From the cell containing the given text, extract its center point as (X, Y) coordinate. 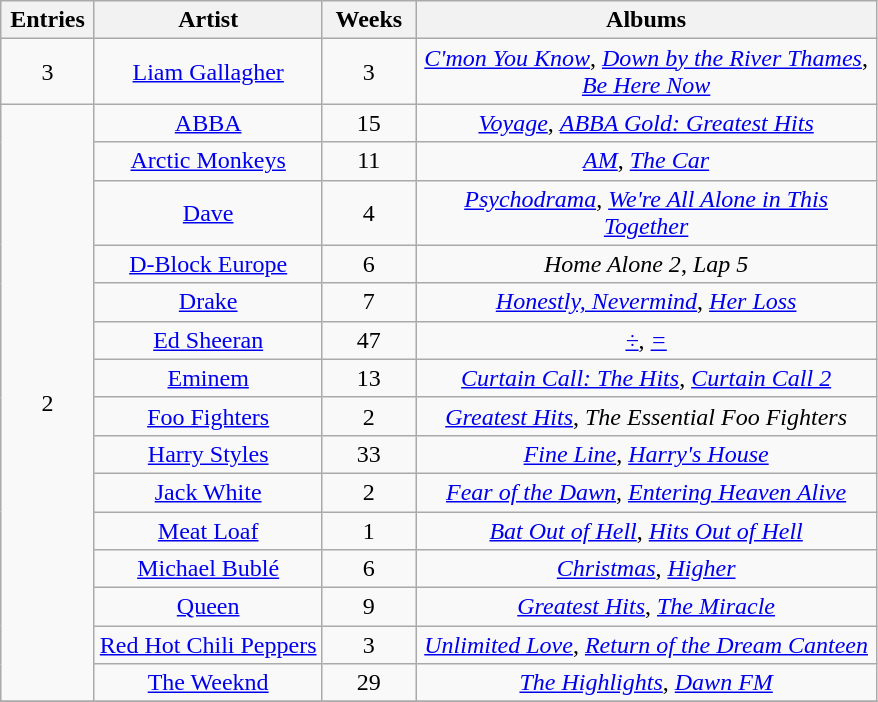
Drake (208, 302)
7 (369, 302)
÷, = (646, 340)
11 (369, 161)
Fear of the Dawn, Entering Heaven Alive (646, 492)
Foo Fighters (208, 416)
Queen (208, 607)
AM, The Car (646, 161)
Meat Loaf (208, 531)
13 (369, 378)
Entries (48, 20)
Artist (208, 20)
Jack White (208, 492)
The Weeknd (208, 683)
The Highlights, Dawn FM (646, 683)
Dave (208, 212)
Greatest Hits, The Essential Foo Fighters (646, 416)
Red Hot Chili Peppers (208, 645)
9 (369, 607)
Fine Line, Harry's House (646, 454)
Unlimited Love, Return of the Dream Canteen (646, 645)
Greatest Hits, The Miracle (646, 607)
Christmas, Higher (646, 569)
C'mon You Know, Down by the River Thames, Be Here Now (646, 72)
ABBA (208, 123)
Harry Styles (208, 454)
1 (369, 531)
Curtain Call: The Hits, Curtain Call 2 (646, 378)
Voyage, ABBA Gold: Greatest Hits (646, 123)
Liam Gallagher (208, 72)
Ed Sheeran (208, 340)
Honestly, Nevermind, Her Loss (646, 302)
Bat Out of Hell, Hits Out of Hell (646, 531)
Psychodrama, We're All Alone in This Together (646, 212)
D-Block Europe (208, 264)
Eminem (208, 378)
Arctic Monkeys (208, 161)
33 (369, 454)
29 (369, 683)
4 (369, 212)
Home Alone 2, Lap 5 (646, 264)
Weeks (369, 20)
Albums (646, 20)
Michael Bublé (208, 569)
47 (369, 340)
15 (369, 123)
